Identify which cell holds the provided text, then report its (x, y) central coordinate. 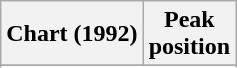
Peakposition (189, 34)
Chart (1992) (72, 34)
